Return the (x, y) coordinate for the center point of the cell that contains the specified text.  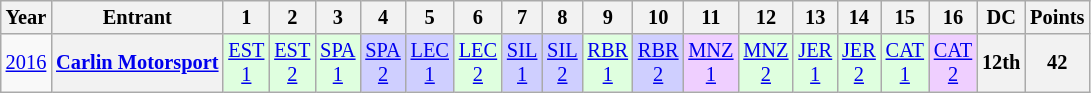
11 (710, 17)
3 (338, 17)
5 (430, 17)
SPA1 (338, 63)
10 (658, 17)
EST2 (292, 63)
CAT2 (953, 63)
16 (953, 17)
2016 (26, 63)
Year (26, 17)
14 (859, 17)
9 (607, 17)
Points (1057, 17)
JER2 (859, 63)
MNZ1 (710, 63)
DC (1001, 17)
8 (562, 17)
RBR2 (658, 63)
SIL2 (562, 63)
42 (1057, 63)
JER1 (815, 63)
13 (815, 17)
1 (246, 17)
4 (382, 17)
Entrant (137, 17)
MNZ2 (766, 63)
CAT1 (905, 63)
LEC2 (478, 63)
EST1 (246, 63)
SIL1 (522, 63)
12 (766, 17)
12th (1001, 63)
Carlin Motorsport (137, 63)
7 (522, 17)
2 (292, 17)
LEC1 (430, 63)
SPA2 (382, 63)
15 (905, 17)
RBR1 (607, 63)
6 (478, 17)
